Pinpoint the cell where the given text exists, returning its (X, Y) midpoint coordinate. 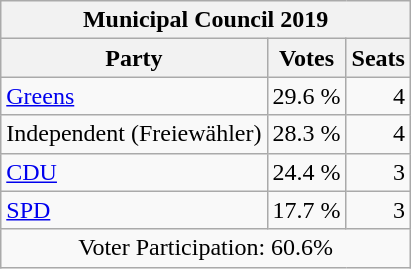
CDU (134, 172)
Voter Participation: 60.6% (206, 248)
Independent (Freiewähler) (134, 134)
17.7 % (306, 210)
Municipal Council 2019 (206, 20)
Seats (378, 58)
Votes (306, 58)
SPD (134, 210)
29.6 % (306, 96)
28.3 % (306, 134)
Party (134, 58)
24.4 % (306, 172)
Greens (134, 96)
